Identify which cell holds the provided text, then report its (x, y) central coordinate. 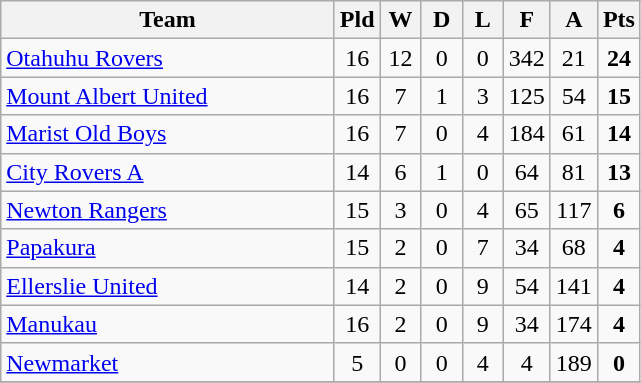
Pts (618, 20)
342 (526, 58)
Ellerslie United (168, 286)
Marist Old Boys (168, 134)
Newton Rangers (168, 210)
5 (357, 362)
Papakura (168, 248)
61 (574, 134)
81 (574, 172)
Manukau (168, 324)
125 (526, 96)
174 (574, 324)
13 (618, 172)
City Rovers A (168, 172)
F (526, 20)
Team (168, 20)
Mount Albert United (168, 96)
A (574, 20)
D (442, 20)
21 (574, 58)
117 (574, 210)
Pld (357, 20)
141 (574, 286)
Newmarket (168, 362)
Otahuhu Rovers (168, 58)
189 (574, 362)
W (400, 20)
12 (400, 58)
68 (574, 248)
65 (526, 210)
184 (526, 134)
64 (526, 172)
L (482, 20)
24 (618, 58)
